Identify which cell holds the provided text, then report its (x, y) central coordinate. 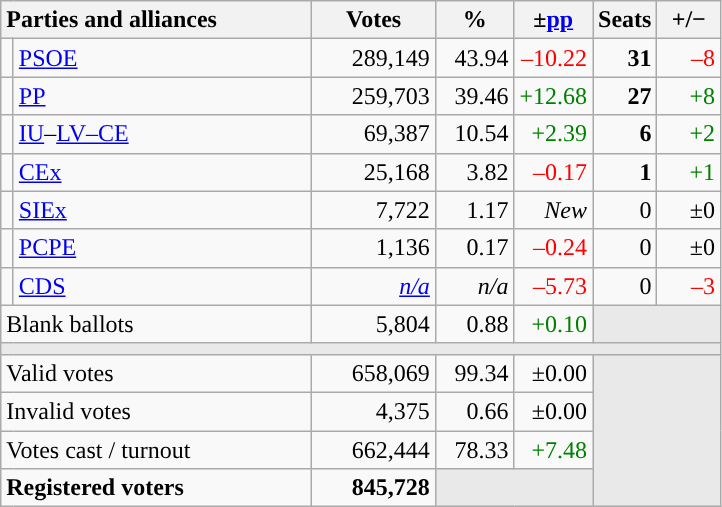
Invalid votes (156, 411)
IU–LV–CE (162, 134)
+2.39 (554, 134)
0.17 (474, 248)
43.94 (474, 58)
PCPE (162, 248)
% (474, 20)
Votes (374, 20)
1.17 (474, 210)
SIEx (162, 210)
Seats (625, 20)
–3 (689, 286)
–10.22 (554, 58)
Registered voters (156, 488)
+1 (689, 172)
31 (625, 58)
CDS (162, 286)
Votes cast / turnout (156, 449)
1 (625, 172)
78.33 (474, 449)
Parties and alliances (156, 20)
10.54 (474, 134)
+8 (689, 96)
–5.73 (554, 286)
289,149 (374, 58)
5,804 (374, 324)
0.66 (474, 411)
69,387 (374, 134)
±pp (554, 20)
0.88 (474, 324)
+2 (689, 134)
845,728 (374, 488)
+12.68 (554, 96)
1,136 (374, 248)
27 (625, 96)
99.34 (474, 373)
+7.48 (554, 449)
+0.10 (554, 324)
CEx (162, 172)
7,722 (374, 210)
25,168 (374, 172)
–8 (689, 58)
3.82 (474, 172)
Valid votes (156, 373)
39.46 (474, 96)
662,444 (374, 449)
Blank ballots (156, 324)
New (554, 210)
+/− (689, 20)
259,703 (374, 96)
4,375 (374, 411)
658,069 (374, 373)
PSOE (162, 58)
PP (162, 96)
–0.17 (554, 172)
–0.24 (554, 248)
6 (625, 134)
